Pinpoint the cell where the given text exists, returning its [x, y] midpoint coordinate. 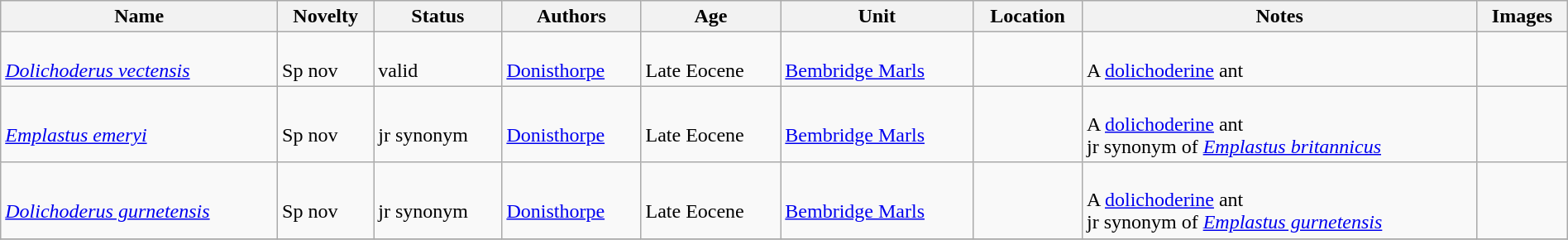
Name [139, 17]
valid [438, 60]
Age [711, 17]
Images [1522, 17]
Location [1028, 17]
A dolichoderine antjr synonym of Emplastus gurnetensis [1279, 200]
Novelty [326, 17]
Status [438, 17]
Dolichoderus gurnetensis [139, 200]
Emplastus emeryi [139, 124]
Notes [1279, 17]
Authors [571, 17]
A dolichoderine antjr synonym of Emplastus britannicus [1279, 124]
A dolichoderine ant [1279, 60]
Unit [877, 17]
Dolichoderus vectensis [139, 60]
